For the text-containing cell, return its midpoint in (X, Y) coordinate format. 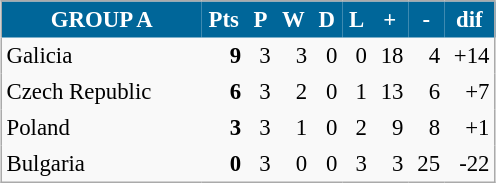
Czech Republic (101, 92)
Bulgaria (101, 164)
Poland (101, 128)
13 (390, 92)
+14 (470, 56)
-22 (470, 164)
+1 (470, 128)
P (260, 20)
dif (470, 20)
+ (390, 20)
+7 (470, 92)
D (327, 20)
4 (426, 56)
Galicia (101, 56)
25 (426, 164)
GROUP A (101, 20)
W (294, 20)
18 (390, 56)
- (426, 20)
Pts (224, 20)
8 (426, 128)
L (356, 20)
